Return (x, y) of the center of cell containing provided text 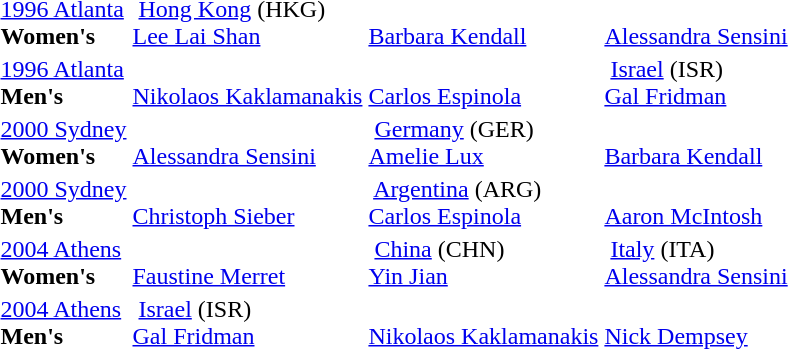
Germany (GER)Amelie Lux (484, 142)
China (CHN)Yin Jian (484, 262)
Nikolaos Kaklamanakis (248, 82)
Argentina (ARG)Carlos Espinola (484, 202)
Christoph Sieber (248, 202)
Alessandra Sensini (248, 142)
Faustine Merret (248, 262)
Carlos Espinola (484, 82)
